Capture the cell that displays the provided text and extract its [X, Y] central coordinate. 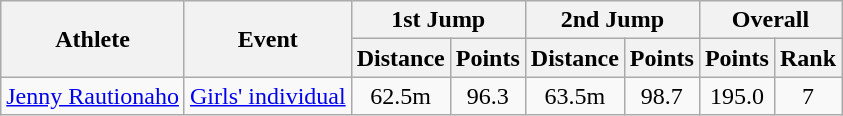
63.5m [574, 96]
7 [808, 96]
Event [268, 39]
195.0 [736, 96]
98.7 [662, 96]
96.3 [488, 96]
Overall [770, 20]
62.5m [400, 96]
2nd Jump [612, 20]
Rank [808, 58]
Girls' individual [268, 96]
Athlete [93, 39]
Jenny Rautionaho [93, 96]
1st Jump [438, 20]
